For the text-containing cell, return its midpoint in (X, Y) coordinate format. 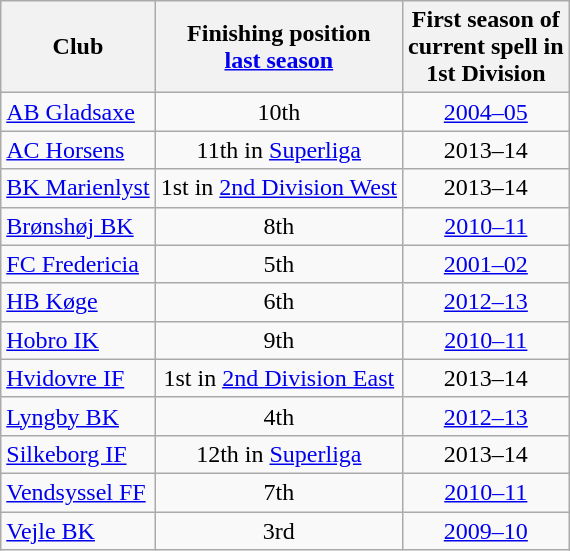
Lyngby BK (78, 416)
Brønshøj BK (78, 226)
8th (278, 226)
3rd (278, 531)
Hvidovre IF (78, 378)
First season ofcurrent spell in1st Division (486, 47)
11th in Superliga (278, 150)
Hobro IK (78, 340)
HB Køge (78, 302)
AC Horsens (78, 150)
2009–10 (486, 531)
4th (278, 416)
9th (278, 340)
AB Gladsaxe (78, 112)
Finishing positionlast season (278, 47)
12th in Superliga (278, 454)
FC Fredericia (78, 264)
10th (278, 112)
5th (278, 264)
BK Marienlyst (78, 188)
Vejle BK (78, 531)
1st in 2nd Division East (278, 378)
2001–02 (486, 264)
Club (78, 47)
Silkeborg IF (78, 454)
Vendsyssel FF (78, 492)
1st in 2nd Division West (278, 188)
6th (278, 302)
7th (278, 492)
2004–05 (486, 112)
